Return the [X, Y] coordinate for the center point of the cell that contains the specified text.  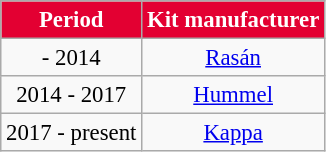
Kappa [234, 133]
2017 - present [72, 133]
Rasán [234, 58]
Kit manufacturer [234, 20]
Period [72, 20]
2014 - 2017 [72, 95]
Hummel [234, 95]
- 2014 [72, 58]
